Determine the (x, y) coordinate at the center of the cell enclosing the given text.  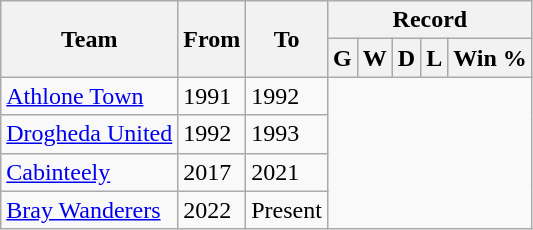
Drogheda United (90, 134)
To (287, 39)
2021 (287, 172)
Bray Wanderers (90, 210)
Athlone Town (90, 96)
2017 (212, 172)
Present (287, 210)
L (434, 58)
From (212, 39)
Record (430, 20)
Win % (490, 58)
Team (90, 39)
2022 (212, 210)
Cabinteely (90, 172)
W (374, 58)
D (406, 58)
G (342, 58)
1991 (212, 96)
1993 (287, 134)
